Identify which cell holds the provided text, then report its [x, y] central coordinate. 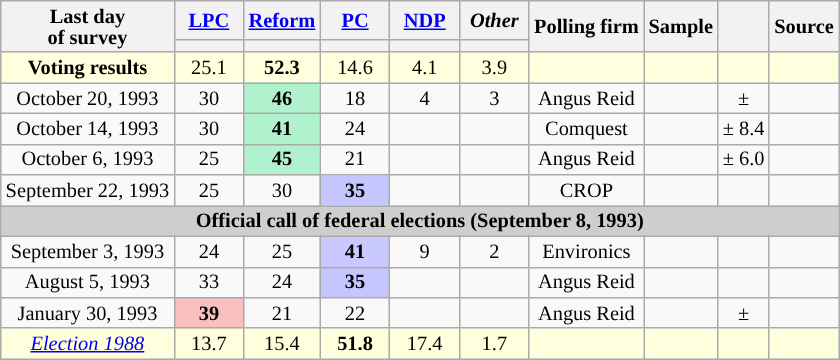
13.7 [209, 344]
October 20, 1993 [88, 98]
January 30, 1993 [88, 312]
September 3, 1993 [88, 252]
45 [282, 160]
15.4 [282, 344]
14.6 [355, 68]
3.9 [495, 68]
33 [209, 282]
October 14, 1993 [88, 128]
Sample [681, 26]
LPC [209, 20]
Comquest [586, 128]
2 [495, 252]
Environics [586, 252]
Other [495, 20]
52.3 [282, 68]
August 5, 1993 [88, 282]
Last day of survey [88, 26]
NDP [425, 20]
± 8.4 [744, 128]
Polling firm [586, 26]
4.1 [425, 68]
± 6.0 [744, 160]
17.4 [425, 344]
4 [425, 98]
CROP [586, 190]
Official call of federal elections (September 8, 1993) [420, 220]
9 [425, 252]
1.7 [495, 344]
25.1 [209, 68]
39 [209, 312]
Voting results [88, 68]
Reform [282, 20]
3 [495, 98]
22 [355, 312]
Election 1988 [88, 344]
18 [355, 98]
46 [282, 98]
October 6, 1993 [88, 160]
51.8 [355, 344]
Source [804, 26]
PC [355, 20]
September 22, 1993 [88, 190]
